Return (x, y) of the center of cell containing provided text 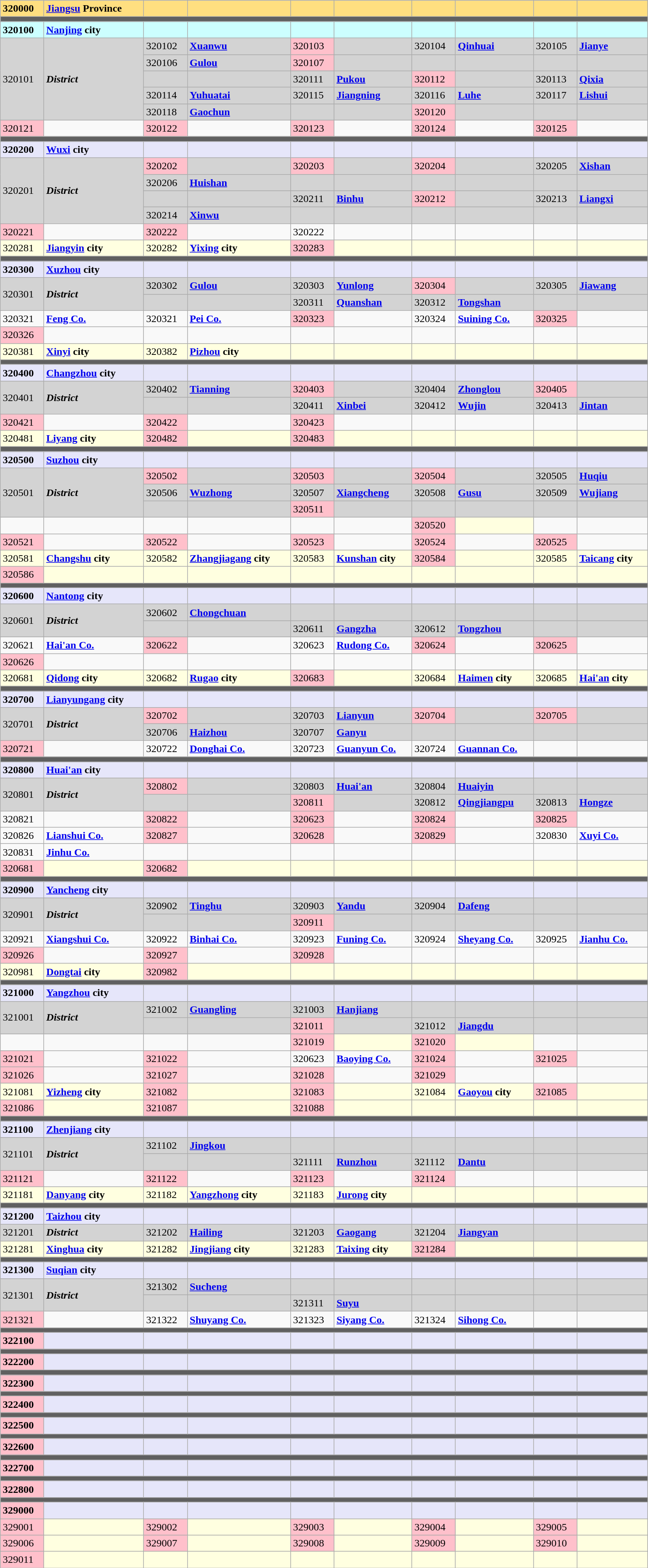
321284 (434, 1249)
321084 (434, 1091)
320928 (313, 955)
321324 (434, 1319)
320323 (313, 319)
321082 (166, 1091)
Xuzhou city (94, 269)
320703 (313, 716)
320702 (166, 716)
321101 (22, 1154)
320507 (313, 493)
Huai'an (373, 786)
Yandu (373, 906)
Tianning (239, 389)
320811 (313, 803)
321302 (166, 1287)
320115 (313, 95)
321081 (22, 1091)
321311 (313, 1303)
Feng Co. (94, 319)
320705 (556, 716)
322700 (22, 1468)
320125 (556, 128)
320505 (556, 476)
320214 (166, 215)
322200 (22, 1362)
321122 (166, 1179)
321201 (22, 1233)
321121 (22, 1179)
321301 (22, 1295)
329010 (556, 1543)
320423 (313, 422)
320421 (22, 422)
320312 (434, 302)
320522 (166, 542)
Wujin (494, 405)
329007 (166, 1543)
Siyang Co. (373, 1319)
320482 (166, 439)
Changshu city (94, 558)
Yangzhou city (94, 993)
322400 (22, 1404)
321203 (313, 1233)
Suzhou city (94, 460)
321001 (22, 1018)
Jiawang (612, 286)
Yancheng city (94, 890)
Jianye (612, 46)
Pukou (373, 79)
321088 (313, 1108)
321300 (22, 1270)
320114 (166, 95)
320502 (166, 476)
320403 (313, 389)
Jiangdu (494, 1026)
320926 (22, 955)
Yangzhong city (239, 1195)
Jiangning (373, 95)
Guanyun Co. (373, 749)
320203 (313, 166)
Quanshan (373, 302)
Jurong city (373, 1195)
321011 (313, 1026)
320707 (313, 732)
320326 (22, 335)
321111 (313, 1162)
320401 (22, 397)
Gaogang (373, 1233)
Luhe (494, 95)
320581 (22, 558)
Lianyungang city (94, 699)
320600 (22, 596)
Taizhou city (94, 1216)
320924 (434, 939)
Huqiu (612, 476)
Wujiang (612, 493)
321322 (166, 1319)
Sheyang Co. (494, 939)
320827 (166, 835)
320506 (166, 493)
320802 (166, 786)
320304 (434, 286)
Hongze (612, 803)
321025 (556, 1059)
Tinghu (239, 906)
Donghai Co. (239, 749)
321027 (166, 1075)
320281 (22, 248)
320404 (434, 389)
Xinyi city (94, 351)
320283 (313, 248)
321022 (166, 1059)
320723 (313, 749)
320211 (313, 199)
Qingjiangpu (494, 803)
Funing Co. (373, 939)
Xishan (612, 166)
Qinhuai (494, 46)
320521 (22, 542)
329005 (556, 1527)
320911 (313, 923)
Lianyun (373, 716)
321087 (166, 1108)
Suining Co. (494, 319)
321029 (434, 1075)
320201 (22, 190)
320117 (556, 95)
Qidong city (94, 678)
320103 (313, 46)
320684 (434, 678)
Taixing city (373, 1249)
320523 (313, 542)
321281 (22, 1249)
320311 (313, 302)
320205 (556, 166)
320621 (22, 645)
Liangxi (612, 199)
321028 (313, 1075)
320685 (556, 678)
Binhu (373, 199)
320500 (22, 460)
320282 (166, 248)
321085 (556, 1091)
320118 (166, 112)
Liyang city (94, 439)
Chongchuan (239, 612)
Xuanwu (239, 46)
Yuhuatai (239, 95)
321086 (22, 1108)
Hai'an city (612, 678)
Pei Co. (239, 319)
321183 (313, 1195)
Lishui (612, 95)
321012 (434, 1026)
Zhangjiagang city (239, 558)
320923 (313, 939)
Shuyang Co. (239, 1319)
320822 (166, 819)
Sihong Co. (494, 1319)
329003 (313, 1527)
321024 (434, 1059)
Hanjiang (373, 1009)
320123 (313, 128)
320904 (434, 906)
Hai'an Co. (94, 645)
Runzhou (373, 1162)
320113 (556, 79)
Taicang city (612, 558)
320124 (434, 128)
Jianhu Co. (612, 939)
320981 (22, 972)
320302 (166, 286)
321003 (313, 1009)
320324 (434, 319)
320483 (313, 439)
Dongtai city (94, 972)
Huishan (239, 183)
Xinbei (373, 405)
320412 (434, 405)
Tongzhou (494, 629)
322600 (22, 1447)
Huaiyin (494, 786)
Lianshui Co. (94, 835)
320722 (166, 749)
Rudong Co. (373, 645)
320925 (556, 939)
320804 (434, 786)
320325 (556, 319)
321282 (166, 1249)
Gangzha (373, 629)
320525 (556, 542)
Jingjiang city (239, 1249)
320202 (166, 166)
321202 (166, 1233)
320585 (556, 558)
320213 (556, 199)
Changzhou city (94, 373)
322100 (22, 1340)
320927 (166, 955)
321182 (166, 1195)
Jiangyan (494, 1233)
Wuxi city (94, 149)
320111 (313, 79)
Haimen city (494, 678)
320122 (166, 128)
320829 (434, 835)
320206 (166, 183)
320921 (22, 939)
329006 (22, 1543)
320982 (166, 972)
321021 (22, 1059)
320701 (22, 724)
320813 (556, 803)
329000 (22, 1510)
Xinwu (239, 215)
320612 (434, 629)
329011 (22, 1560)
320683 (313, 678)
Xinghua city (94, 1249)
320524 (434, 542)
Haizhou (239, 732)
320824 (434, 819)
329001 (22, 1527)
320381 (22, 351)
Jinhu Co. (94, 852)
320602 (166, 612)
320622 (166, 645)
320101 (22, 79)
321083 (313, 1091)
320102 (166, 46)
320826 (22, 835)
320120 (434, 112)
Danyang city (94, 1195)
321283 (313, 1249)
321181 (22, 1195)
Xiangcheng (373, 493)
321323 (313, 1319)
Jingkou (239, 1146)
320628 (313, 835)
321026 (22, 1075)
Xiangshui Co. (94, 939)
Guangling (239, 1009)
320812 (434, 803)
320303 (313, 286)
Ganyu (373, 732)
Pizhou city (239, 351)
Huai'an city (94, 770)
320106 (166, 63)
321100 (22, 1129)
320626 (22, 662)
320107 (313, 63)
Yizheng city (94, 1091)
320611 (313, 629)
320501 (22, 493)
321123 (313, 1179)
Jiangyin city (94, 248)
320900 (22, 890)
Baoying Co. (373, 1059)
Binhai Co. (239, 939)
320511 (313, 509)
Rugao city (239, 678)
321020 (434, 1042)
320112 (434, 79)
320520 (434, 525)
Tongshan (494, 302)
320212 (434, 199)
320221 (22, 232)
322800 (22, 1489)
Sucheng (239, 1287)
320583 (313, 558)
Yunlong (373, 286)
320116 (434, 95)
320200 (22, 149)
320100 (22, 30)
320301 (22, 294)
320105 (556, 46)
329009 (434, 1543)
321200 (22, 1216)
320481 (22, 439)
Yixing city (239, 248)
320625 (556, 645)
321204 (434, 1233)
Gaochun (239, 112)
Gaoyou city (494, 1091)
320503 (313, 476)
Gusu (494, 493)
Kunshan city (373, 558)
321124 (434, 1179)
320305 (556, 286)
320582 (166, 558)
329002 (166, 1527)
320903 (313, 906)
320724 (434, 749)
Xuyi Co. (612, 835)
Suyu (373, 1303)
Nanjing city (94, 30)
Wuzhong (239, 493)
320902 (166, 906)
Dantu (494, 1162)
320803 (313, 786)
320504 (434, 476)
320382 (166, 351)
320801 (22, 794)
321000 (22, 993)
321102 (166, 1146)
321321 (22, 1319)
320411 (313, 405)
Jintan (612, 405)
Zhenjiang city (94, 1129)
320831 (22, 852)
320413 (556, 405)
Qixia (612, 79)
320402 (166, 389)
321112 (434, 1162)
320204 (434, 166)
320825 (556, 819)
320300 (22, 269)
321019 (313, 1042)
320922 (166, 939)
320830 (556, 835)
321002 (166, 1009)
320104 (434, 46)
Zhonglou (494, 389)
329004 (434, 1527)
320821 (22, 819)
320422 (166, 422)
320704 (434, 716)
Dafeng (494, 906)
320584 (434, 558)
329008 (313, 1543)
322500 (22, 1426)
320400 (22, 373)
Suqian city (94, 1270)
Guannan Co. (494, 749)
320405 (556, 389)
320800 (22, 770)
320601 (22, 620)
320121 (22, 128)
320901 (22, 914)
320586 (22, 575)
320000 (22, 9)
Nantong city (94, 596)
320700 (22, 699)
320706 (166, 732)
320509 (556, 493)
320624 (434, 645)
Jiangsu Province (94, 9)
320508 (434, 493)
322300 (22, 1383)
320721 (22, 749)
Hailing (239, 1233)
